Output the (X, Y) coordinate of the center of the cell containing the given text.  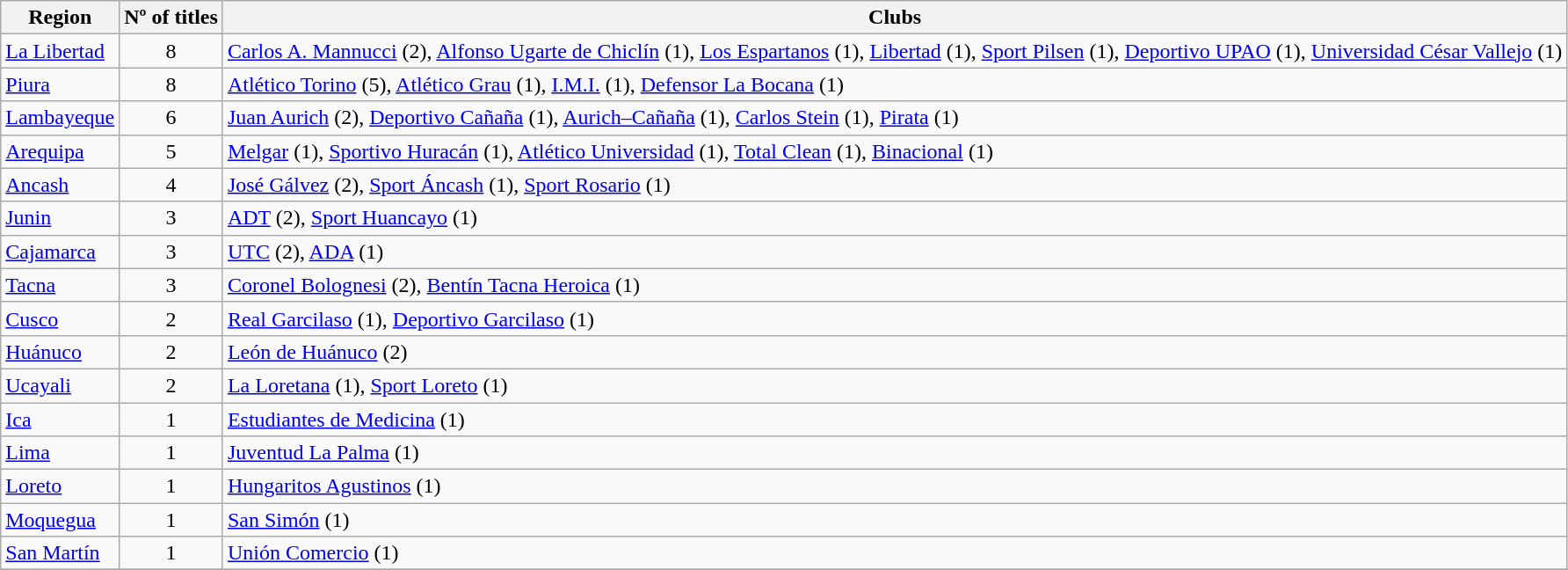
Estudiantes de Medicina (1) (895, 420)
Cusco (60, 318)
Ucayali (60, 385)
Loreto (60, 486)
5 (171, 151)
UTC (2), ADA (1) (895, 252)
José Gálvez (2), Sport Áncash (1), Sport Rosario (1) (895, 185)
Juventud La Palma (1) (895, 453)
Lima (60, 453)
Cajamarca (60, 252)
Region (60, 18)
San Martín (60, 553)
Piura (60, 84)
Coronel Bolognesi (2), Bentín Tacna Heroica (1) (895, 285)
Tacna (60, 285)
Hungaritos Agustinos (1) (895, 486)
Atlético Torino (5), Atlético Grau (1), I.M.I. (1), Defensor La Bocana (1) (895, 84)
San Simón (1) (895, 520)
Real Garcilaso (1), Deportivo Garcilaso (1) (895, 318)
Unión Comercio (1) (895, 553)
Nº of titles (171, 18)
Arequipa (60, 151)
La Libertad (60, 51)
Juan Aurich (2), Deportivo Cañaña (1), Aurich–Cañaña (1), Carlos Stein (1), Pirata (1) (895, 118)
Junin (60, 218)
León de Huánuco (2) (895, 352)
Ica (60, 420)
Clubs (895, 18)
4 (171, 185)
Huánuco (60, 352)
Melgar (1), Sportivo Huracán (1), Atlético Universidad (1), Total Clean (1), Binacional (1) (895, 151)
Ancash (60, 185)
Lambayeque (60, 118)
La Loretana (1), Sport Loreto (1) (895, 385)
Moquegua (60, 520)
ADT (2), Sport Huancayo (1) (895, 218)
6 (171, 118)
